Locate the cell with the specified text and output its (X, Y) center coordinate. 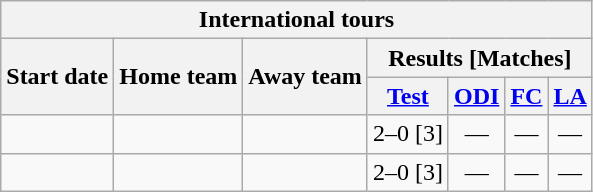
Away team (306, 77)
ODI (476, 96)
Test (408, 96)
Results [Matches] (480, 58)
Start date (58, 77)
LA (570, 96)
Home team (178, 77)
International tours (297, 20)
FC (526, 96)
